Search for the cell housing the specified text and yield its (x, y) center coordinate. 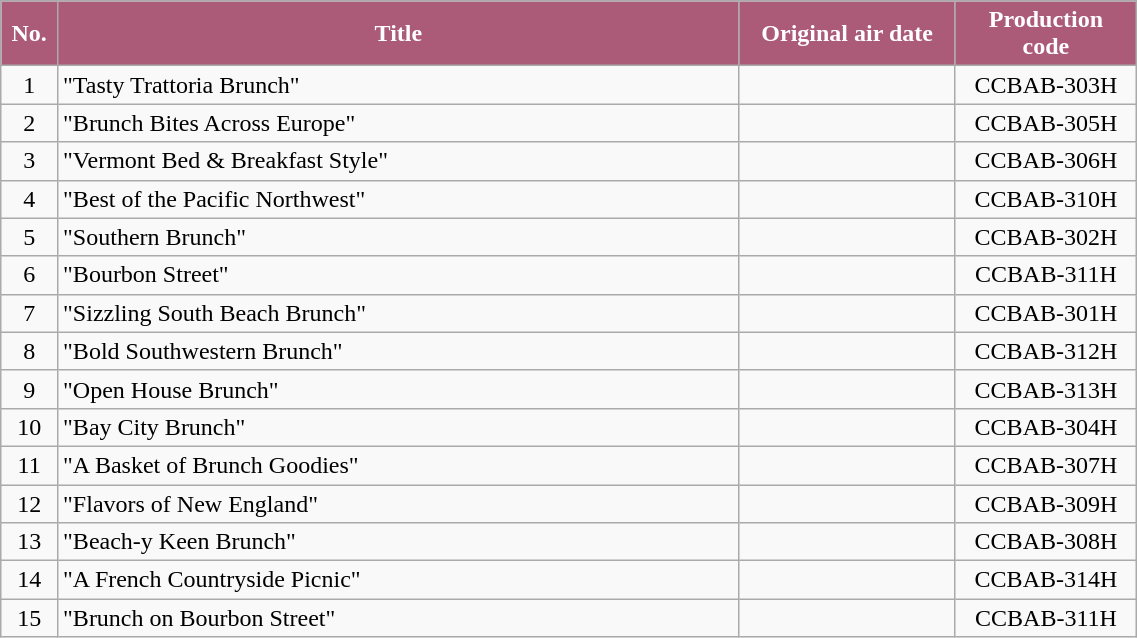
"Bourbon Street" (399, 275)
CCBAB-303H (1046, 85)
Original air date (847, 34)
CCBAB-310H (1046, 199)
CCBAB-302H (1046, 237)
3 (30, 161)
"Best of the Pacific Northwest" (399, 199)
15 (30, 618)
CCBAB-314H (1046, 580)
CCBAB-306H (1046, 161)
"Flavors of New England" (399, 503)
Title (399, 34)
CCBAB-304H (1046, 427)
Productioncode (1046, 34)
CCBAB-308H (1046, 542)
"Brunch Bites Across Europe" (399, 123)
7 (30, 313)
4 (30, 199)
"Sizzling South Beach Brunch" (399, 313)
5 (30, 237)
"Bay City Brunch" (399, 427)
CCBAB-305H (1046, 123)
CCBAB-313H (1046, 389)
1 (30, 85)
"Brunch on Bourbon Street" (399, 618)
13 (30, 542)
"Vermont Bed & Breakfast Style" (399, 161)
6 (30, 275)
"Tasty Trattoria Brunch" (399, 85)
9 (30, 389)
"Bold Southwestern Brunch" (399, 351)
CCBAB-312H (1046, 351)
2 (30, 123)
"A French Countryside Picnic" (399, 580)
12 (30, 503)
"A Basket of Brunch Goodies" (399, 465)
8 (30, 351)
11 (30, 465)
14 (30, 580)
"Southern Brunch" (399, 237)
CCBAB-309H (1046, 503)
"Beach-y Keen Brunch" (399, 542)
CCBAB-307H (1046, 465)
No. (30, 34)
CCBAB-301H (1046, 313)
10 (30, 427)
"Open House Brunch" (399, 389)
